Scan for the cell matching the given text and deliver its (X, Y) coordinate at center. 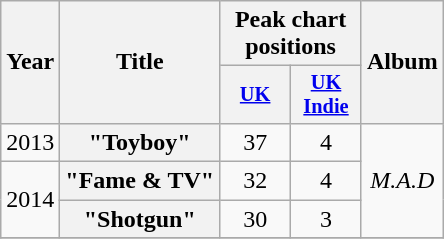
37 (256, 142)
UK Indie (326, 95)
Album (402, 62)
2013 (30, 142)
Peak chart positions (291, 34)
30 (256, 219)
Year (30, 62)
Title (140, 62)
UK (256, 95)
"Toyboy" (140, 142)
2014 (30, 200)
"Shotgun" (140, 219)
32 (256, 181)
3 (326, 219)
M.A.D (402, 180)
"Fame & TV" (140, 181)
